Detect which cell encompasses the target text, then output its [X, Y] center coordinate. 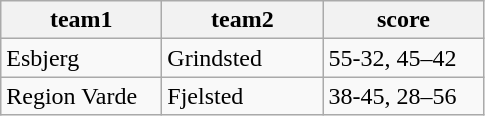
team2 [242, 20]
Region Varde [82, 96]
Grindsted [242, 58]
score [404, 20]
Fjelsted [242, 96]
38-45, 28–56 [404, 96]
team1 [82, 20]
55-32, 45–42 [404, 58]
Esbjerg [82, 58]
